Return the (X, Y) coordinate for the center point of the cell that contains the specified text.  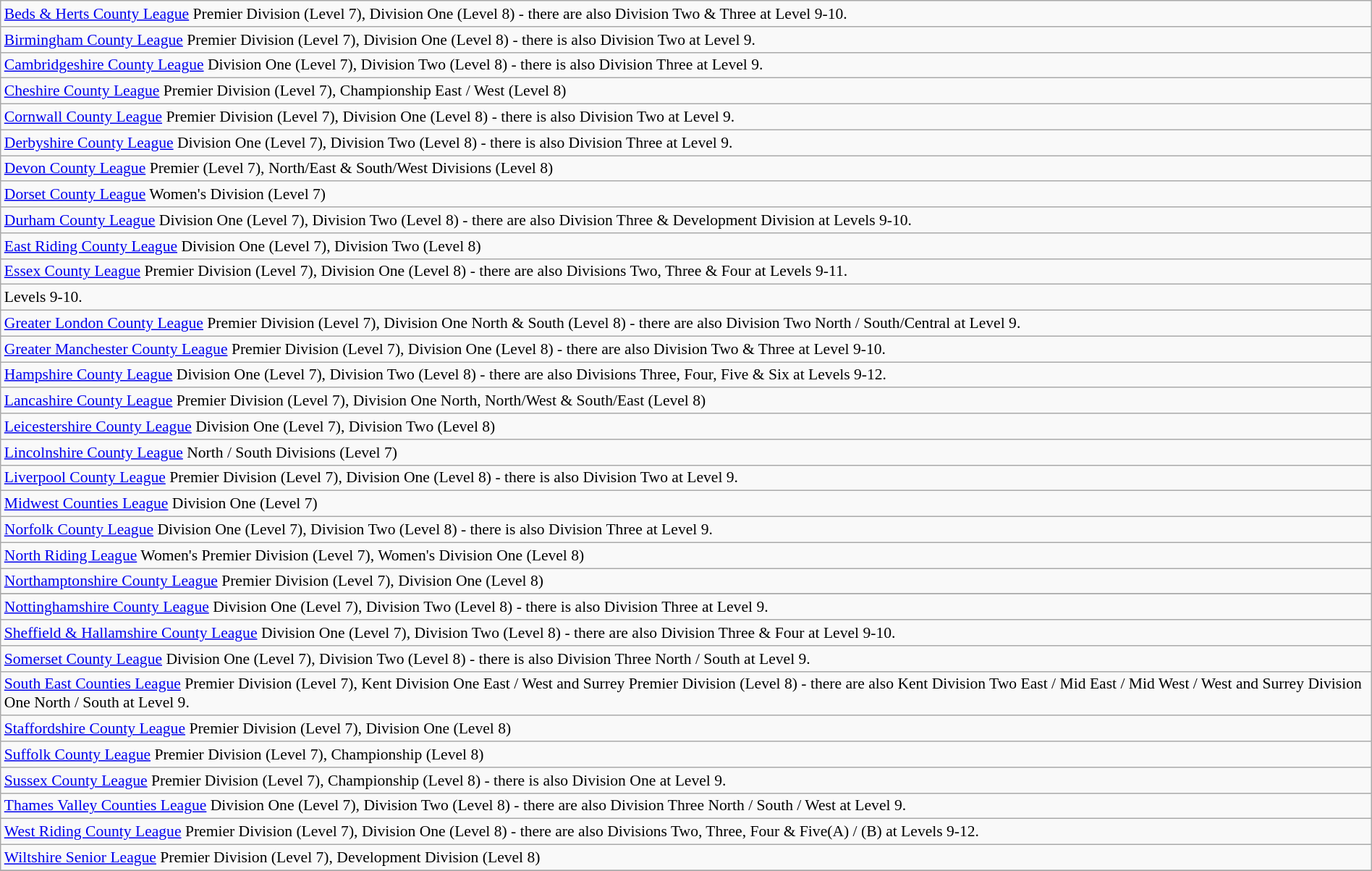
Lancashire County League Premier Division (Level 7), Division One North, North/West & South/East (Level 8) (686, 401)
Cambridgeshire County League Division One (Level 7), Division Two (Level 8) - there is also Division Three at Level 9. (686, 65)
Thames Valley Counties League Division One (Level 7), Division Two (Level 8) - there are also Division Three North / South / West at Level 9. (686, 806)
Derbyshire County League Division One (Level 7), Division Two (Level 8) - there is also Division Three at Level 9. (686, 143)
Staffordshire County League Premier Division (Level 7), Division One (Level 8) (686, 729)
Nottinghamshire County League Division One (Level 7), Division Two (Level 8) - there is also Division Three at Level 9. (686, 607)
Beds & Herts County League Premier Division (Level 7), Division One (Level 8) - there are also Division Two & Three at Level 9-10. (686, 14)
Lincolnshire County League North / South Divisions (Level 7) (686, 453)
Greater Manchester County League Premier Division (Level 7), Division One (Level 8) - there are also Division Two & Three at Level 9-10. (686, 349)
Devon County League Premier (Level 7), North/East & South/West Divisions (Level 8) (686, 169)
Cheshire County League Premier Division (Level 7), Championship East / West (Level 8) (686, 91)
Liverpool County League Premier Division (Level 7), Division One (Level 8) - there is also Division Two at Level 9. (686, 478)
Birmingham County League Premier Division (Level 7), Division One (Level 8) - there is also Division Two at Level 9. (686, 40)
Norfolk County League Division One (Level 7), Division Two (Level 8) - there is also Division Three at Level 9. (686, 530)
Cornwall County League Premier Division (Level 7), Division One (Level 8) - there is also Division Two at Level 9. (686, 117)
Wiltshire Senior League Premier Division (Level 7), Development Division (Level 8) (686, 858)
Levels 9-10. (686, 298)
Sheffield & Hallamshire County League Division One (Level 7), Division Two (Level 8) - there are also Division Three & Four at Level 9-10. (686, 633)
Essex County League Premier Division (Level 7), Division One (Level 8) - there are also Divisions Two, Three & Four at Levels 9-11. (686, 272)
Somerset County League Division One (Level 7), Division Two (Level 8) - there is also Division Three North / South at Level 9. (686, 659)
Midwest Counties League Division One (Level 7) (686, 504)
East Riding County League Division One (Level 7), Division Two (Level 8) (686, 246)
Suffolk County League Premier Division (Level 7), Championship (Level 8) (686, 754)
Northamptonshire County League Premier Division (Level 7), Division One (Level 8) (686, 581)
Leicestershire County League Division One (Level 7), Division Two (Level 8) (686, 426)
Dorset County League Women's Division (Level 7) (686, 195)
Sussex County League Premier Division (Level 7), Championship (Level 8) - there is also Division One at Level 9. (686, 780)
Hampshire County League Division One (Level 7), Division Two (Level 8) - there are also Divisions Three, Four, Five & Six at Levels 9-12. (686, 375)
North Riding League Women's Premier Division (Level 7), Women's Division One (Level 8) (686, 555)
Durham County League Division One (Level 7), Division Two (Level 8) - there are also Division Three & Development Division at Levels 9-10. (686, 220)
